Extract the (X, Y) coordinate from the center of the cell holding the provided text.  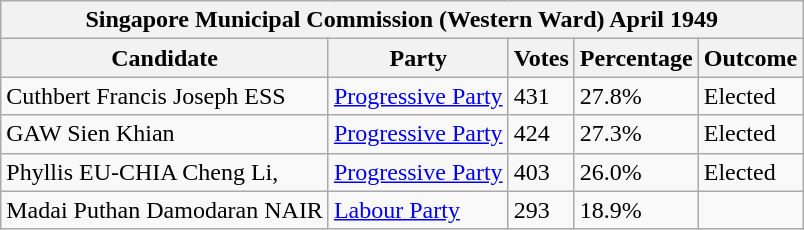
27.3% (636, 134)
403 (541, 172)
Outcome (750, 58)
27.8% (636, 96)
18.9% (636, 210)
424 (541, 134)
431 (541, 96)
Phyllis EU-CHIA Cheng Li, (165, 172)
GAW Sien Khian (165, 134)
Cuthbert Francis Joseph ESS (165, 96)
293 (541, 210)
Madai Puthan Damodaran NAIR (165, 210)
Votes (541, 58)
Singapore Municipal Commission (Western Ward) April 1949 (402, 20)
Percentage (636, 58)
Candidate (165, 58)
Party (418, 58)
26.0% (636, 172)
Labour Party (418, 210)
